Extract the [x, y] coordinate from the center of the cell holding the provided text.  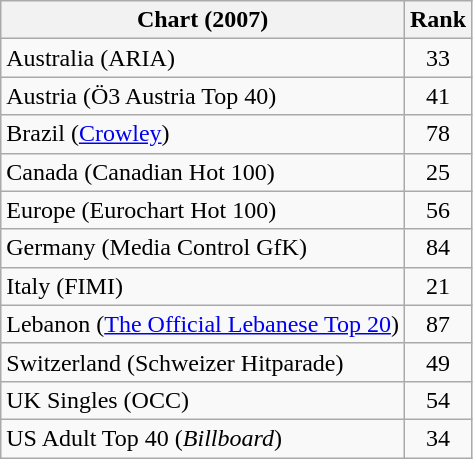
Italy (FIMI) [203, 286]
Lebanon (The Official Lebanese Top 20) [203, 324]
Austria (Ö3 Austria Top 40) [203, 96]
25 [438, 172]
Brazil (Crowley) [203, 134]
33 [438, 58]
Europe (Eurochart Hot 100) [203, 210]
Germany (Media Control GfK) [203, 248]
87 [438, 324]
US Adult Top 40 (Billboard) [203, 438]
54 [438, 400]
78 [438, 134]
Canada (Canadian Hot 100) [203, 172]
56 [438, 210]
Chart (2007) [203, 20]
84 [438, 248]
Australia (ARIA) [203, 58]
34 [438, 438]
49 [438, 362]
21 [438, 286]
41 [438, 96]
Rank [438, 20]
Switzerland (Schweizer Hitparade) [203, 362]
UK Singles (OCC) [203, 400]
